Locate the cell with the specified text and output its (X, Y) center coordinate. 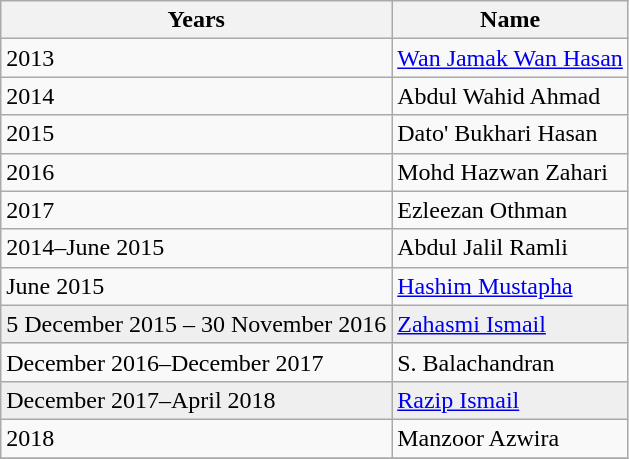
Hashim Mustapha (510, 286)
Ezleezan Othman (510, 210)
Name (510, 20)
2015 (196, 134)
Dato' Bukhari Hasan (510, 134)
2017 (196, 210)
Abdul Wahid Ahmad (510, 96)
5 December 2015 – 30 November 2016 (196, 324)
Zahasmi Ismail (510, 324)
Razip Ismail (510, 400)
2018 (196, 438)
December 2017–April 2018 (196, 400)
2014–June 2015 (196, 248)
2013 (196, 58)
2014 (196, 96)
Wan Jamak Wan Hasan (510, 58)
June 2015 (196, 286)
2016 (196, 172)
Mohd Hazwan Zahari (510, 172)
S. Balachandran (510, 362)
Years (196, 20)
Manzoor Azwira (510, 438)
December 2016–December 2017 (196, 362)
Abdul Jalil Ramli (510, 248)
